For the text-containing cell, return its midpoint in [x, y] coordinate format. 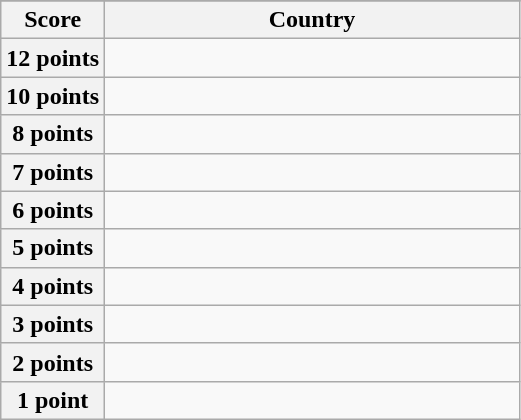
12 points [53, 58]
5 points [53, 248]
8 points [53, 134]
7 points [53, 172]
2 points [53, 362]
6 points [53, 210]
10 points [53, 96]
Country [312, 20]
4 points [53, 286]
3 points [53, 324]
Score [53, 20]
1 point [53, 400]
